Capture the cell that displays the provided text and extract its [X, Y] central coordinate. 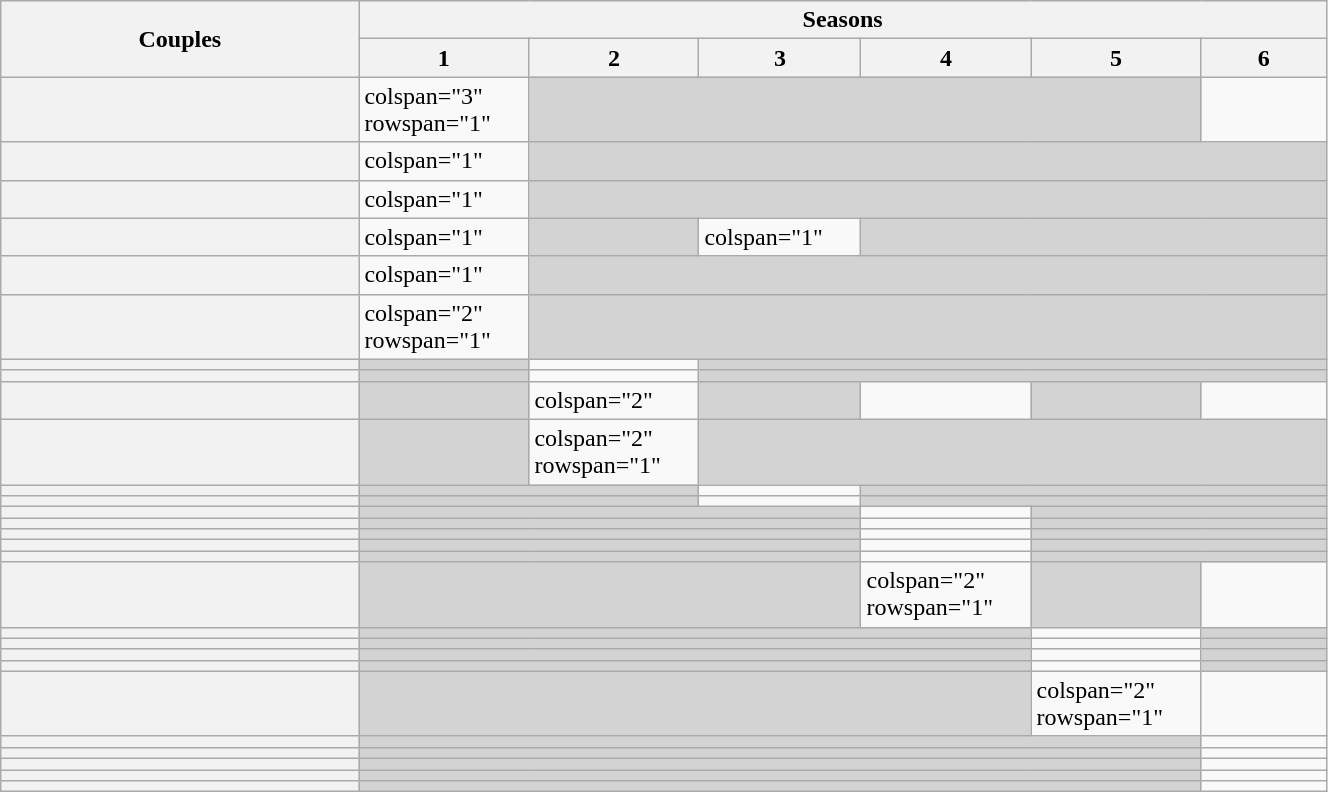
colspan="3" rowspan="1" [444, 110]
3 [780, 58]
2 [614, 58]
1 [444, 58]
4 [946, 58]
colspan="2" [614, 400]
6 [1264, 58]
Seasons [843, 20]
Couples [180, 39]
5 [1116, 58]
